Extract the [x, y] coordinate from the center of the cell holding the provided text.  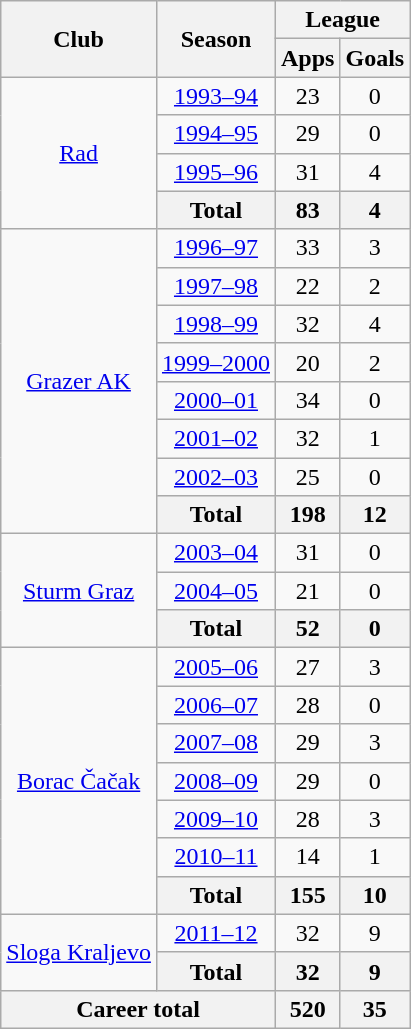
Season [216, 39]
2004–05 [216, 591]
35 [375, 1009]
83 [308, 210]
2007–08 [216, 743]
2010–11 [216, 857]
25 [308, 477]
2008–09 [216, 781]
1999–2000 [216, 362]
1995–96 [216, 172]
1996–97 [216, 248]
52 [308, 629]
Sturm Graz [79, 591]
2001–02 [216, 438]
520 [308, 1009]
22 [308, 286]
Rad [79, 153]
27 [308, 667]
Borac Čačak [79, 781]
2006–07 [216, 705]
1998–99 [216, 324]
10 [375, 895]
2000–01 [216, 400]
Grazer AK [79, 381]
2005–06 [216, 667]
21 [308, 591]
1993–94 [216, 96]
33 [308, 248]
2009–10 [216, 819]
Club [79, 39]
2003–04 [216, 553]
1997–98 [216, 286]
Goals [375, 58]
155 [308, 895]
1994–95 [216, 134]
2002–03 [216, 477]
20 [308, 362]
34 [308, 400]
Career total [138, 1009]
Sloga Kraljevo [79, 952]
198 [308, 515]
23 [308, 96]
2011–12 [216, 933]
Apps [308, 58]
14 [308, 857]
12 [375, 515]
League [343, 20]
